Provide the [X, Y] coordinate of the cell's center where the given text is located.  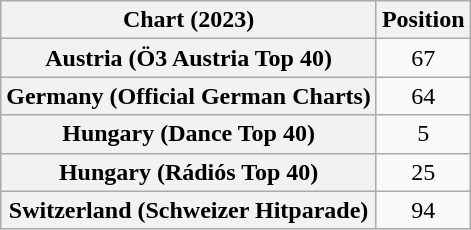
94 [423, 210]
Austria (Ö3 Austria Top 40) [189, 58]
64 [423, 96]
Hungary (Rádiós Top 40) [189, 172]
Hungary (Dance Top 40) [189, 134]
5 [423, 134]
67 [423, 58]
25 [423, 172]
Switzerland (Schweizer Hitparade) [189, 210]
Germany (Official German Charts) [189, 96]
Position [423, 20]
Chart (2023) [189, 20]
